Return the (x, y) coordinate for the center point of the cell that contains the specified text.  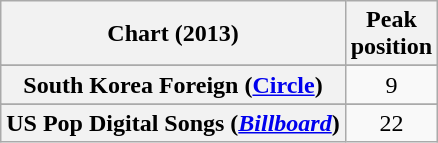
22 (391, 123)
Chart (2013) (173, 34)
9 (391, 85)
Peakposition (391, 34)
South Korea Foreign (Circle) (173, 85)
US Pop Digital Songs (Billboard) (173, 123)
